Determine the [X, Y] coordinate at the center of the cell enclosing the given text.  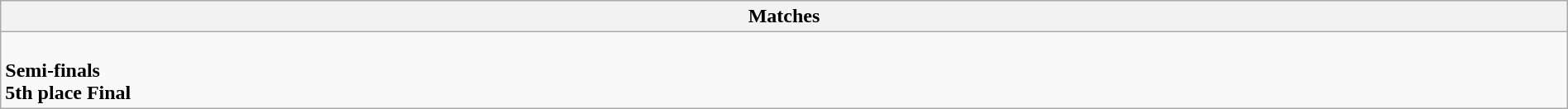
Semi-finals 5th place Final [784, 70]
Matches [784, 17]
